From the cell containing the given text, extract its center point as [X, Y] coordinate. 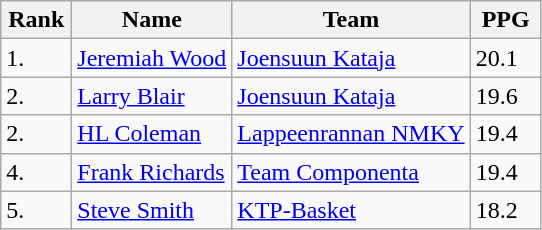
PPG [506, 20]
HL Coleman [152, 134]
1. [36, 58]
Steve Smith [152, 210]
Lappeenrannan NMKY [351, 134]
Frank Richards [152, 172]
Rank [36, 20]
KTP-Basket [351, 210]
Name [152, 20]
Team [351, 20]
5. [36, 210]
Jeremiah Wood [152, 58]
18.2 [506, 210]
20.1 [506, 58]
4. [36, 172]
Larry Blair [152, 96]
Team Componenta [351, 172]
19.6 [506, 96]
